Determine the [X, Y] coordinate at the center of the cell enclosing the given text.  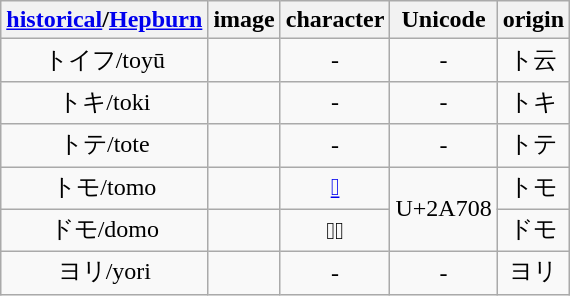
ドモ [533, 230]
origin [533, 20]
ヨリ [533, 274]
トイフ/toyū [104, 60]
トキ [533, 102]
トモ/tomo [104, 188]
ト云 [533, 60]
character [335, 20]
ヨリ/yori [104, 274]
historical/Hepburn [104, 20]
ドモ/domo [104, 230]
トモ [533, 188]
トテ/tote [104, 146]
𪜈 [335, 188]
トキ/toki [104, 102]
𪜈゙ [335, 230]
トテ [533, 146]
U+2A708 [444, 208]
Unicode [444, 20]
image [244, 20]
